Extract the [X, Y] coordinate from the center of the cell holding the provided text.  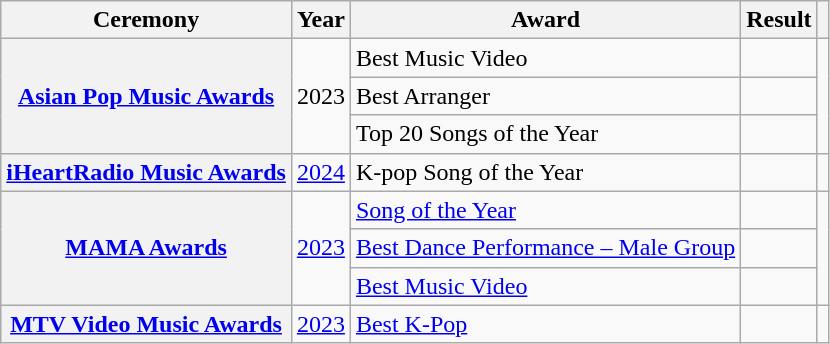
iHeartRadio Music Awards [146, 172]
Best Arranger [545, 96]
Best K-Pop [545, 324]
Result [779, 20]
MAMA Awards [146, 248]
2024 [320, 172]
Best Dance Performance – Male Group [545, 248]
MTV Video Music Awards [146, 324]
Ceremony [146, 20]
Award [545, 20]
Asian Pop Music Awards [146, 96]
Top 20 Songs of the Year [545, 134]
Song of the Year [545, 210]
K-pop Song of the Year [545, 172]
Year [320, 20]
